Return the [x, y] coordinate for the center point of the cell that contains the specified text.  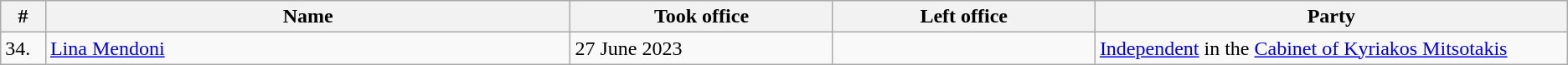
34. [23, 48]
Party [1331, 17]
Left office [963, 17]
Lina Mendoni [307, 48]
# [23, 17]
Independent in the Cabinet of Kyriakos Mitsotakis [1331, 48]
Name [307, 17]
Took office [702, 17]
27 June 2023 [702, 48]
